For the text-containing cell, return its midpoint in (X, Y) coordinate format. 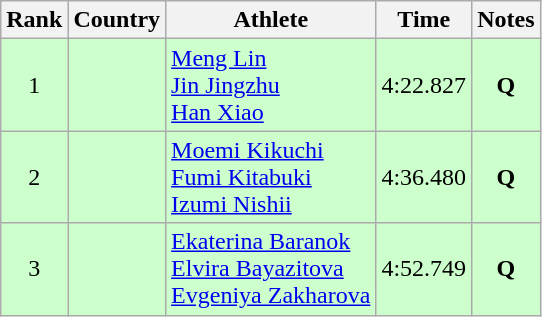
4:36.480 (424, 177)
4:22.827 (424, 85)
1 (34, 85)
Country (117, 20)
Time (424, 20)
4:52.749 (424, 269)
Meng Lin Jin Jingzhu Han Xiao (271, 85)
Rank (34, 20)
Notes (506, 20)
2 (34, 177)
Athlete (271, 20)
Moemi Kikuchi Fumi Kitabuki Izumi Nishii (271, 177)
3 (34, 269)
Ekaterina Baranok Elvira Bayazitova Evgeniya Zakharova (271, 269)
